Capture the cell that displays the provided text and extract its [x, y] central coordinate. 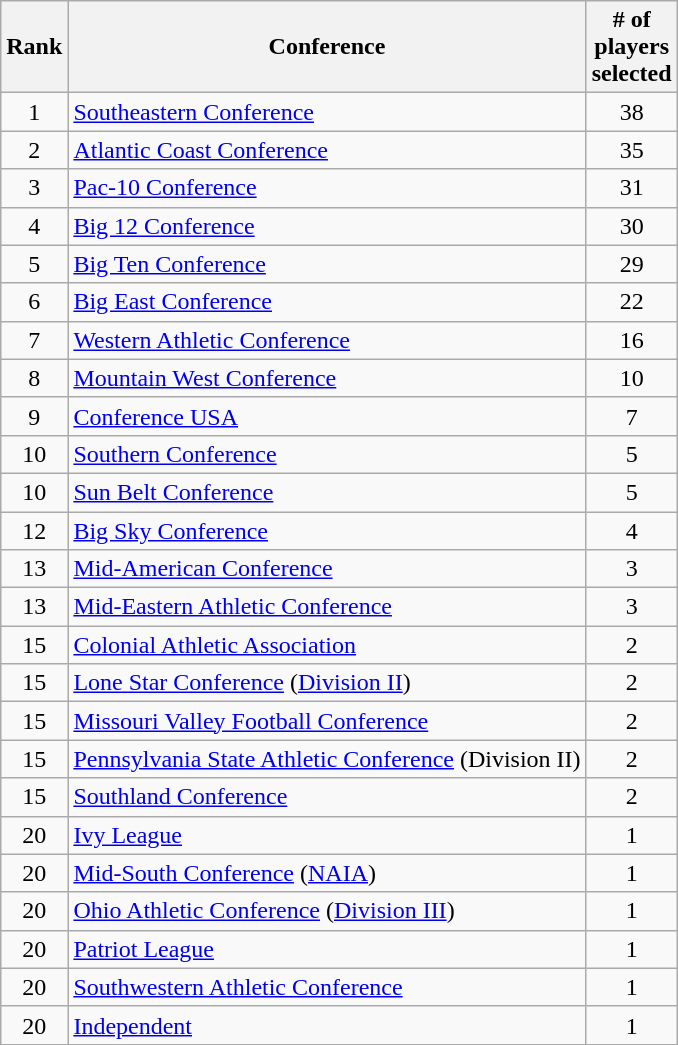
31 [632, 188]
38 [632, 112]
Western Athletic Conference [327, 340]
Missouri Valley Football Conference [327, 721]
Mid-South Conference (NAIA) [327, 873]
30 [632, 226]
8 [34, 378]
Conference [327, 47]
Ohio Athletic Conference (Division III) [327, 911]
Mid-American Conference [327, 569]
# ofplayersselected [632, 47]
29 [632, 264]
Patriot League [327, 949]
Conference USA [327, 416]
22 [632, 302]
Independent [327, 1025]
12 [34, 531]
Big Sky Conference [327, 531]
35 [632, 150]
Southwestern Athletic Conference [327, 987]
16 [632, 340]
Lone Star Conference (Division II) [327, 683]
Pennsylvania State Athletic Conference (Division II) [327, 759]
Sun Belt Conference [327, 492]
Rank [34, 47]
Atlantic Coast Conference [327, 150]
Southland Conference [327, 797]
6 [34, 302]
Colonial Athletic Association [327, 645]
Mid-Eastern Athletic Conference [327, 607]
9 [34, 416]
Pac-10 Conference [327, 188]
Big East Conference [327, 302]
Mountain West Conference [327, 378]
Ivy League [327, 835]
Southeastern Conference [327, 112]
Big Ten Conference [327, 264]
Southern Conference [327, 454]
Big 12 Conference [327, 226]
